Scan for the cell matching the given text and deliver its (x, y) coordinate at center. 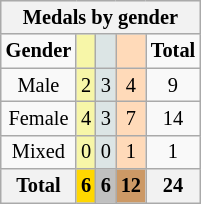
2 (86, 85)
Male (38, 85)
Medals by gender (100, 17)
14 (173, 118)
Gender (38, 51)
Mixed (38, 152)
9 (173, 85)
24 (173, 186)
12 (131, 186)
Female (38, 118)
7 (131, 118)
